Scan for the cell matching the given text and deliver its (x, y) coordinate at center. 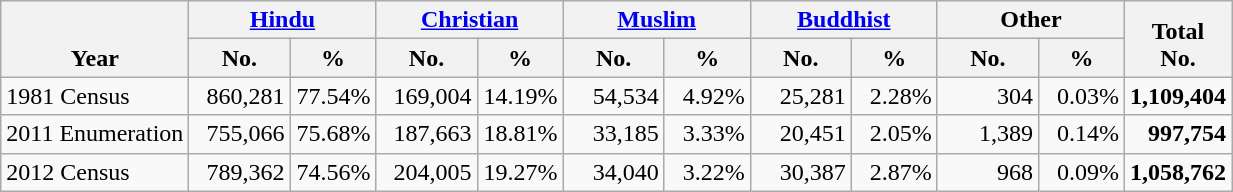
1,389 (988, 134)
755,066 (240, 134)
34,040 (614, 172)
204,005 (426, 172)
74.56% (333, 172)
968 (988, 172)
2011 Enumeration (95, 134)
3.22% (707, 172)
54,534 (614, 96)
1,109,404 (1178, 96)
Year (95, 39)
860,281 (240, 96)
75.68% (333, 134)
0.09% (1081, 172)
0.14% (1081, 134)
33,185 (614, 134)
1,058,762 (1178, 172)
18.81% (520, 134)
20,451 (800, 134)
2.87% (894, 172)
Other (1030, 20)
1981 Census (95, 96)
Muslim (656, 20)
77.54% (333, 96)
789,362 (240, 172)
169,004 (426, 96)
25,281 (800, 96)
Christian (470, 20)
3.33% (707, 134)
4.92% (707, 96)
2012 Census (95, 172)
187,663 (426, 134)
14.19% (520, 96)
30,387 (800, 172)
2.28% (894, 96)
0.03% (1081, 96)
Buddhist (844, 20)
19.27% (520, 172)
Hindu (282, 20)
304 (988, 96)
2.05% (894, 134)
TotalNo. (1178, 39)
997,754 (1178, 134)
